Pinpoint the cell where the given text exists, returning its (x, y) midpoint coordinate. 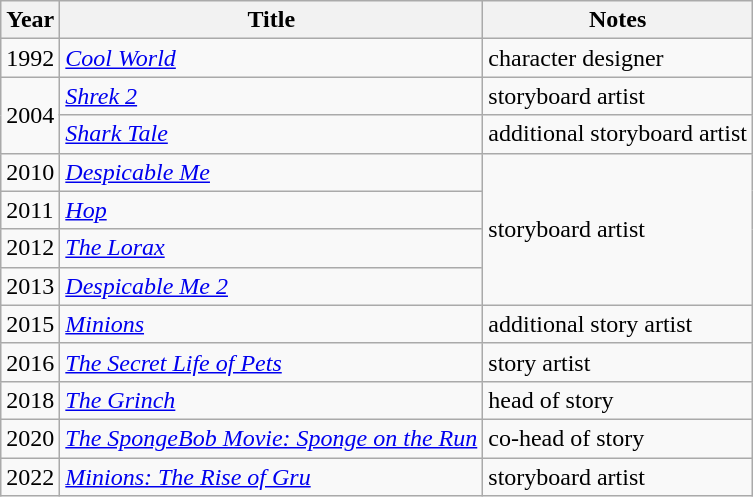
head of story (618, 400)
The Grinch (272, 400)
2004 (30, 115)
2011 (30, 210)
character designer (618, 58)
Shrek 2 (272, 96)
1992 (30, 58)
Minions: The Rise of Gru (272, 477)
2015 (30, 324)
co-head of story (618, 438)
Shark Tale (272, 134)
story artist (618, 362)
The SpongeBob Movie: Sponge on the Run (272, 438)
Year (30, 20)
additional storyboard artist (618, 134)
2016 (30, 362)
Minions (272, 324)
2020 (30, 438)
The Secret Life of Pets (272, 362)
2010 (30, 172)
2013 (30, 286)
Notes (618, 20)
2018 (30, 400)
2022 (30, 477)
Hop (272, 210)
Despicable Me (272, 172)
additional story artist (618, 324)
Title (272, 20)
Cool World (272, 58)
The Lorax (272, 248)
2012 (30, 248)
Despicable Me 2 (272, 286)
